Output the [X, Y] coordinate of the center of the cell containing the given text.  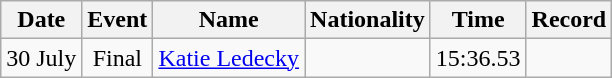
Record [569, 20]
Date [42, 20]
Final [118, 58]
Nationality [368, 20]
Katie Ledecky [229, 58]
Event [118, 20]
30 July [42, 58]
15:36.53 [478, 58]
Time [478, 20]
Name [229, 20]
